Return the [x, y] coordinate for the center point of the cell that contains the specified text.  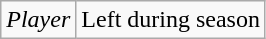
Left during season [171, 20]
Player [38, 20]
